Identify which cell holds the provided text, then report its [X, Y] central coordinate. 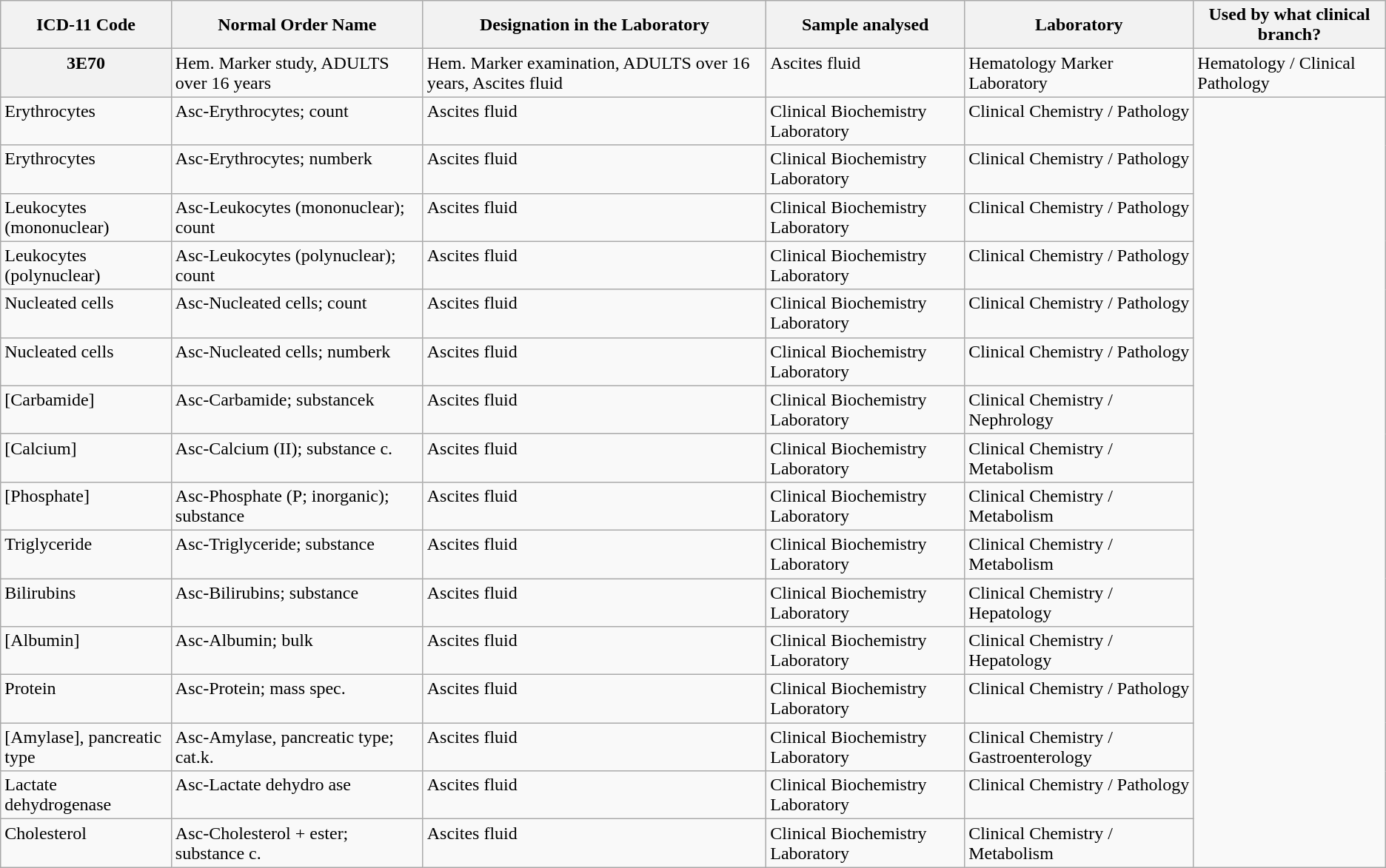
Asc-Cholesterol + ester; substance c. [297, 844]
Asc-Amylase, pancreatic type; cat.k. [297, 747]
Clinical Chemistry / Nephrology [1079, 410]
Designation in the Laboratory [595, 25]
Asc-Nucleated cells; numberk [297, 361]
Asc-Protein; mass spec. [297, 699]
Used by what clinical branch? [1290, 25]
Normal Order Name [297, 25]
Asc-Calcium (II); substance c. [297, 457]
Asc-Triglyceride; substance [297, 554]
ICD-11 Code [86, 25]
Hem. Marker examination, ADULTS over 16 years, Ascites fluid [595, 73]
Cholesterol [86, 844]
3E70 [86, 73]
Lactate dehydrogenase [86, 795]
Laboratory [1079, 25]
Asc-Nucleated cells; count [297, 314]
Asc-Carbamide; substancek [297, 410]
Sample analysed [866, 25]
Asc-Leukocytes (polynuclear); count [297, 265]
Leukocytes (mononuclear) [86, 218]
Hematology / Clinical Pathology [1290, 73]
Leukocytes (polynuclear) [86, 265]
[Albumin] [86, 651]
Protein [86, 699]
[Amylase], pancreatic type [86, 747]
Hem. Marker study, ADULTS over 16 years [297, 73]
Clinical Chemistry / Gastroenterology [1079, 747]
Bilirubins [86, 602]
Asc-Lactate dehydro ase [297, 795]
Hematology Marker Laboratory [1079, 73]
[Phosphate] [86, 506]
Asc-Phosphate (P; inorganic); substance [297, 506]
Asc-Erythrocytes; numberk [297, 169]
[Calcium] [86, 457]
Asc-Albumin; bulk [297, 651]
Triglyceride [86, 554]
Asc-Leukocytes (mononuclear); count [297, 218]
Asc-Bilirubins; substance [297, 602]
Asc-Erythrocytes; count [297, 121]
[Carbamide] [86, 410]
